Determine the (x, y) coordinate at the center of the cell enclosing the given text.  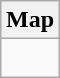
Map (30, 20)
